Detect which cell encompasses the target text, then output its [x, y] center coordinate. 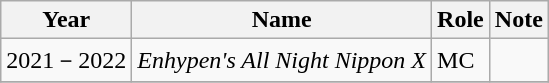
Year [66, 20]
2021－2022 [66, 60]
Note [518, 20]
Enhypen's All Night Nippon X [282, 60]
Role [461, 20]
MC [461, 60]
Name [282, 20]
